Detect which cell encompasses the target text, then output its [X, Y] center coordinate. 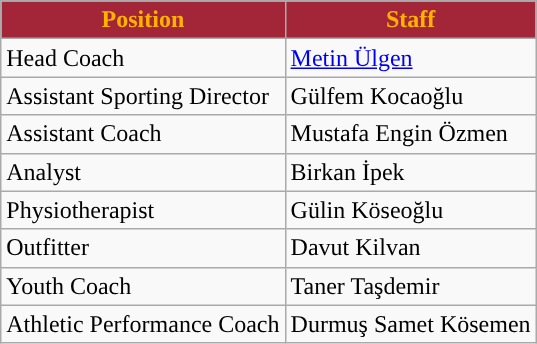
Davut Kilvan [410, 248]
Staff [410, 20]
Analyst [143, 172]
Outfitter [143, 248]
Birkan İpek [410, 172]
Position [143, 20]
Assistant Sporting Director [143, 96]
Physiotherapist [143, 210]
Mustafa Engin Özmen [410, 134]
Durmuş Samet Kösemen [410, 324]
Gülfem Kocaoğlu [410, 96]
Youth Coach [143, 286]
Metin Ülgen [410, 58]
Assistant Coach [143, 134]
Gülin Köseoğlu [410, 210]
Head Coach [143, 58]
Taner Taşdemir [410, 286]
Athletic Performance Coach [143, 324]
